Scan for the cell matching the given text and deliver its [x, y] coordinate at center. 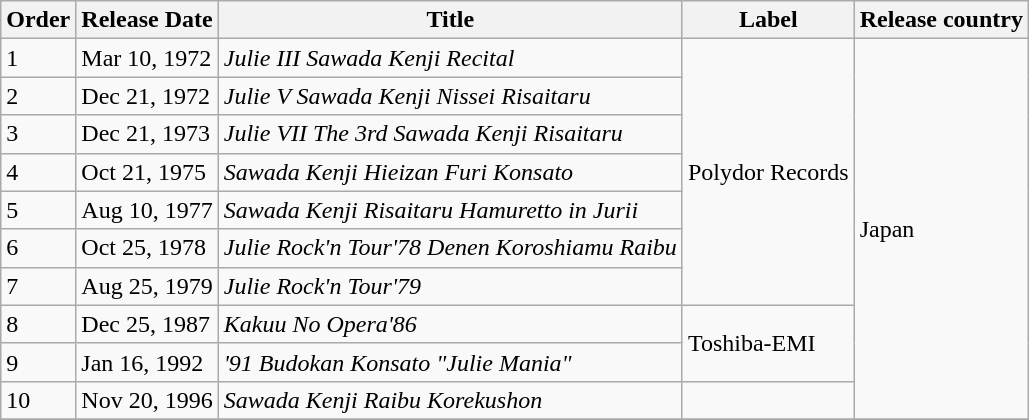
7 [38, 286]
Dec 21, 1973 [147, 134]
Release country [941, 20]
5 [38, 210]
Title [450, 20]
Julie Rock'n Tour'79 [450, 286]
8 [38, 324]
Sawada Kenji Hieizan Furi Konsato [450, 172]
Sawada Kenji Raibu Korekushon [450, 400]
Oct 25, 1978 [147, 248]
Polydor Records [768, 172]
Toshiba-EMI [768, 343]
Label [768, 20]
Aug 10, 1977 [147, 210]
'91 Budokan Konsato "Julie Mania" [450, 362]
Order [38, 20]
10 [38, 400]
Oct 21, 1975 [147, 172]
9 [38, 362]
3 [38, 134]
Japan [941, 230]
Kakuu No Opera'86 [450, 324]
Mar 10, 1972 [147, 58]
4 [38, 172]
6 [38, 248]
Aug 25, 1979 [147, 286]
1 [38, 58]
Sawada Kenji Risaitaru Hamuretto in Jurii [450, 210]
Julie III Sawada Kenji Recital [450, 58]
Release Date [147, 20]
2 [38, 96]
Dec 21, 1972 [147, 96]
Nov 20, 1996 [147, 400]
Julie VII The 3rd Sawada Kenji Risaitaru [450, 134]
Jan 16, 1992 [147, 362]
Julie Rock'n Tour'78 Denen Koroshiamu Raibu [450, 248]
Dec 25, 1987 [147, 324]
Julie V Sawada Kenji Nissei Risaitaru [450, 96]
